Determine the (x, y) coordinate at the center of the cell enclosing the given text.  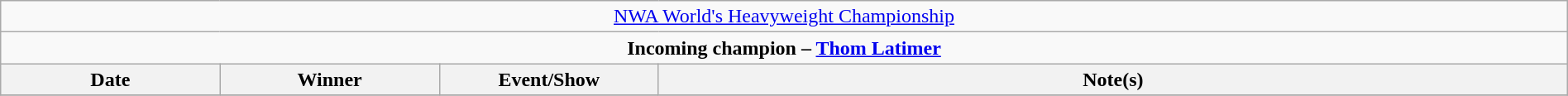
NWA World's Heavyweight Championship (784, 17)
Event/Show (549, 79)
Incoming champion – Thom Latimer (784, 48)
Note(s) (1113, 79)
Date (111, 79)
Winner (329, 79)
